Output the [X, Y] coordinate of the center of the cell containing the given text.  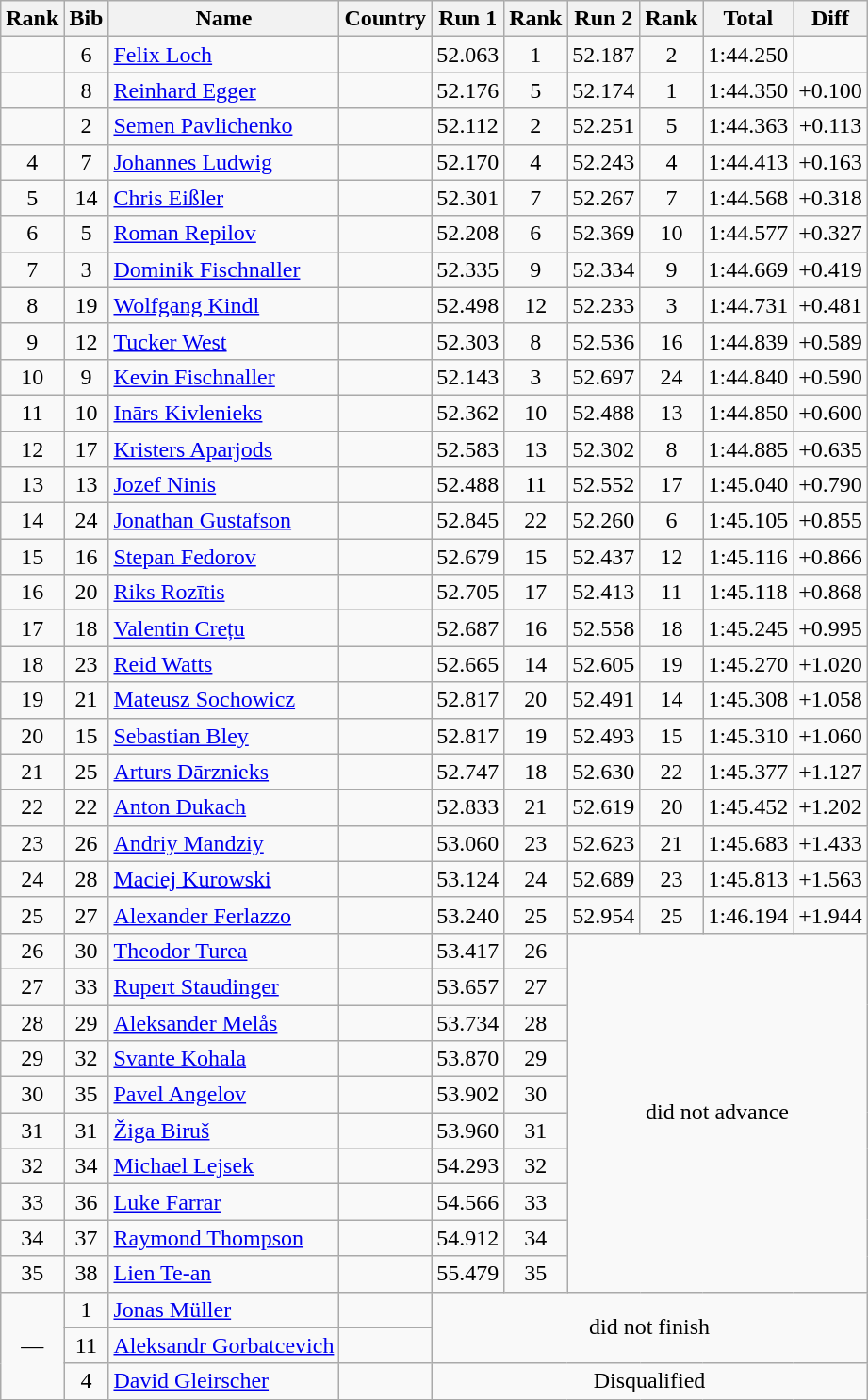
Rupert Staudinger [224, 986]
did not finish [650, 1327]
52.687 [467, 628]
52.493 [603, 736]
Aleksander Melås [224, 1022]
52.260 [603, 521]
Maciej Kurowski [224, 879]
Reid Watts [224, 664]
1:44.840 [748, 377]
52.605 [603, 664]
1:45.245 [748, 628]
Country [385, 19]
Run 1 [467, 19]
52.170 [467, 162]
Total [748, 19]
did not advance [718, 1112]
Michael Lejsek [224, 1166]
Aleksandr Gorbatcevich [224, 1345]
Stepan Fedorov [224, 557]
1:45.040 [748, 485]
52.665 [467, 664]
Disqualified [650, 1381]
1:45.116 [748, 557]
52.335 [467, 269]
1:44.839 [748, 341]
52.143 [467, 377]
+0.855 [831, 521]
Semen Pavlichenko [224, 126]
Wolfgang Kindl [224, 305]
52.243 [603, 162]
52.362 [467, 413]
Luke Farrar [224, 1202]
37 [87, 1238]
52.437 [603, 557]
36 [87, 1202]
Run 2 [603, 19]
52.697 [603, 377]
Bib [87, 19]
1:45.452 [748, 807]
52.619 [603, 807]
1:44.413 [748, 162]
52.174 [603, 90]
1:44.577 [748, 234]
Anton Dukach [224, 807]
Raymond Thompson [224, 1238]
+1.433 [831, 843]
53.240 [467, 915]
+0.600 [831, 413]
52.845 [467, 521]
52.176 [467, 90]
1:44.250 [748, 55]
1:45.813 [748, 879]
Lien Te-an [224, 1274]
Johannes Ludwig [224, 162]
Roman Repilov [224, 234]
+0.635 [831, 449]
52.583 [467, 449]
Reinhard Egger [224, 90]
+1.020 [831, 664]
Diff [831, 19]
1:45.310 [748, 736]
+0.419 [831, 269]
Jozef Ninis [224, 485]
1:45.308 [748, 700]
52.302 [603, 449]
53.870 [467, 1059]
52.303 [467, 341]
David Gleirscher [224, 1381]
52.833 [467, 807]
52.705 [467, 593]
1:45.118 [748, 593]
Jonathan Gustafson [224, 521]
Kevin Fischnaller [224, 377]
53.657 [467, 986]
1:44.731 [748, 305]
Žiga Biruš [224, 1131]
+1.563 [831, 879]
52.491 [603, 700]
— [32, 1345]
+1.127 [831, 772]
Kristers Aparjods [224, 449]
+0.100 [831, 90]
Inārs Kivlenieks [224, 413]
Chris Eißler [224, 198]
53.417 [467, 951]
Jonas Müller [224, 1310]
38 [87, 1274]
Alexander Ferlazzo [224, 915]
52.187 [603, 55]
+1.058 [831, 700]
+0.790 [831, 485]
1:44.669 [748, 269]
52.747 [467, 772]
+0.866 [831, 557]
54.566 [467, 1202]
52.623 [603, 843]
Valentin Crețu [224, 628]
Andriy Mandziy [224, 843]
Pavel Angelov [224, 1095]
53.960 [467, 1131]
1:44.885 [748, 449]
Sebastian Bley [224, 736]
Felix Loch [224, 55]
1:45.270 [748, 664]
+1.060 [831, 736]
+0.327 [831, 234]
55.479 [467, 1274]
+0.113 [831, 126]
52.267 [603, 198]
52.233 [603, 305]
1:45.377 [748, 772]
52.954 [603, 915]
52.679 [467, 557]
+0.868 [831, 593]
52.558 [603, 628]
53.734 [467, 1022]
53.060 [467, 843]
52.369 [603, 234]
Tucker West [224, 341]
54.912 [467, 1238]
Mateusz Sochowicz [224, 700]
Dominik Fischnaller [224, 269]
+0.481 [831, 305]
54.293 [467, 1166]
1:44.850 [748, 413]
+0.163 [831, 162]
+0.318 [831, 198]
Riks Rozītis [224, 593]
+1.202 [831, 807]
52.334 [603, 269]
+0.590 [831, 377]
52.301 [467, 198]
52.208 [467, 234]
52.630 [603, 772]
53.902 [467, 1095]
Name [224, 19]
Theodor Turea [224, 951]
+0.589 [831, 341]
+0.995 [831, 628]
52.536 [603, 341]
Svante Kohala [224, 1059]
52.552 [603, 485]
Arturs Dārznieks [224, 772]
52.689 [603, 879]
1:44.350 [748, 90]
53.124 [467, 879]
+1.944 [831, 915]
52.063 [467, 55]
1:44.568 [748, 198]
52.112 [467, 126]
1:44.363 [748, 126]
1:46.194 [748, 915]
1:45.683 [748, 843]
1:45.105 [748, 521]
52.498 [467, 305]
52.251 [603, 126]
52.413 [603, 593]
